Search for the cell housing the specified text and yield its (x, y) center coordinate. 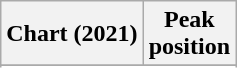
Peakposition (189, 34)
Chart (2021) (72, 34)
